Return (x, y) of the center of cell containing provided text 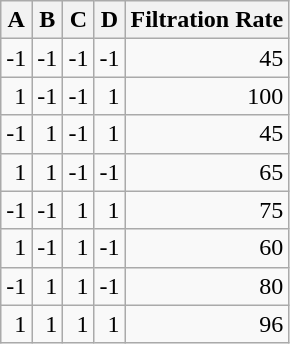
75 (207, 210)
C (78, 20)
80 (207, 286)
60 (207, 248)
A (16, 20)
D (110, 20)
100 (207, 96)
96 (207, 324)
65 (207, 172)
Filtration Rate (207, 20)
B (48, 20)
